Output the (x, y) coordinate of the center of the cell containing the given text.  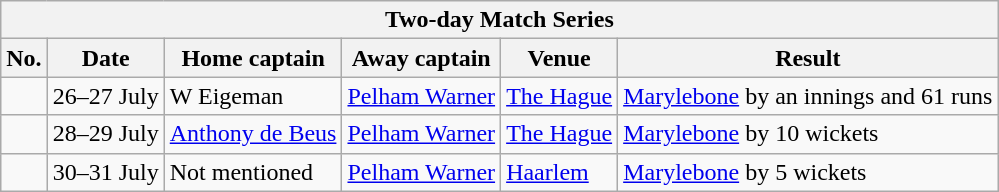
26–27 July (106, 96)
30–31 July (106, 172)
Marylebone by 5 wickets (808, 172)
Result (808, 58)
No. (24, 58)
W Eigeman (253, 96)
Marylebone by an innings and 61 runs (808, 96)
Anthony de Beus (253, 134)
Venue (560, 58)
Date (106, 58)
Marylebone by 10 wickets (808, 134)
Home captain (253, 58)
28–29 July (106, 134)
Away captain (422, 58)
Two-day Match Series (500, 20)
Haarlem (560, 172)
Not mentioned (253, 172)
